Search for the cell housing the specified text and yield its (x, y) center coordinate. 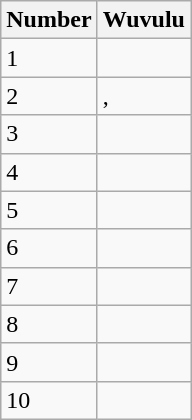
10 (49, 400)
2 (49, 96)
Number (49, 20)
4 (49, 172)
5 (49, 210)
9 (49, 362)
, (144, 96)
6 (49, 248)
3 (49, 134)
Wuvulu (144, 20)
7 (49, 286)
1 (49, 58)
8 (49, 324)
